Extract the [X, Y] coordinate from the center of the cell holding the provided text.  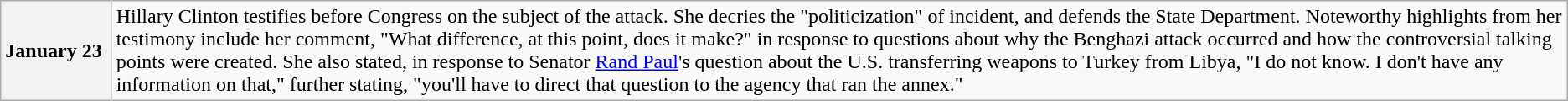
January 23 [56, 50]
